Capture the cell that displays the provided text and extract its [X, Y] central coordinate. 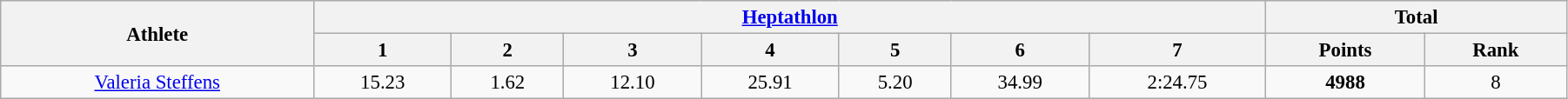
6 [1020, 50]
Valeria Steffens [157, 82]
Heptathlon [790, 17]
15.23 [383, 82]
12.10 [633, 82]
4988 [1345, 82]
8 [1495, 82]
1.62 [508, 82]
Total [1417, 17]
4 [770, 50]
2:24.75 [1177, 82]
3 [633, 50]
Rank [1495, 50]
2 [508, 50]
25.91 [770, 82]
34.99 [1020, 82]
Points [1345, 50]
5.20 [895, 82]
1 [383, 50]
Athlete [157, 33]
7 [1177, 50]
5 [895, 50]
